Capture the cell that displays the provided text and extract its [X, Y] central coordinate. 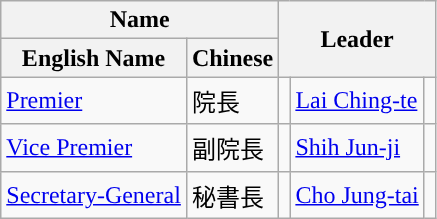
English Name [94, 58]
Chinese [232, 58]
副院長 [232, 148]
Lai Ching-te [357, 100]
Name [140, 20]
Secretary-General [94, 194]
Leader [358, 39]
Vice Premier [94, 148]
院長 [232, 100]
Premier [94, 100]
秘書長 [232, 194]
Cho Jung-tai [357, 194]
Shih Jun-ji [357, 148]
